Scan for the cell matching the given text and deliver its (x, y) coordinate at center. 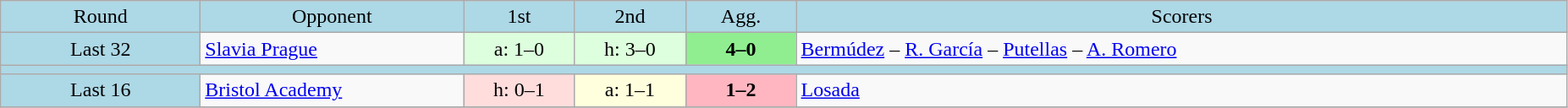
4–0 (741, 49)
Last 32 (101, 49)
a: 1–0 (520, 49)
Agg. (741, 17)
1–2 (741, 90)
2nd (630, 17)
Opponent (332, 17)
Last 16 (101, 90)
Bermúdez – R. García – Putellas – A. Romero (1181, 49)
Losada (1181, 90)
a: 1–1 (630, 90)
1st (520, 17)
Round (101, 17)
Slavia Prague (332, 49)
h: 3–0 (630, 49)
h: 0–1 (520, 90)
Scorers (1181, 17)
Bristol Academy (332, 90)
